Search for the cell housing the specified text and yield its [X, Y] center coordinate. 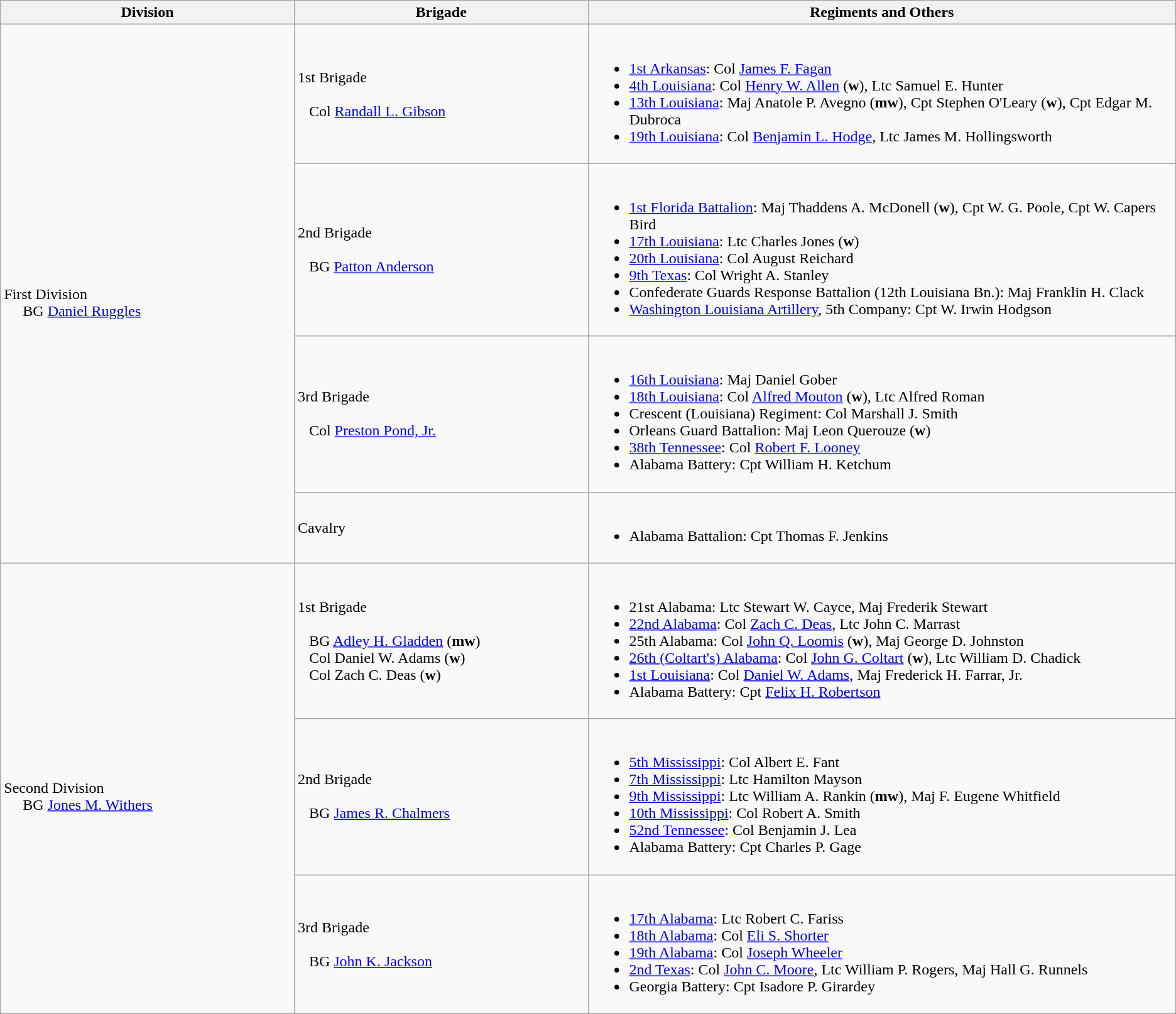
Cavalry [441, 528]
First Division BG Daniel Ruggles [148, 294]
1st Brigade BG Adley H. Gladden (mw) Col Daniel W. Adams (w) Col Zach C. Deas (w) [441, 641]
3rd Brigade Col Preston Pond, Jr. [441, 414]
Brigade [441, 13]
Division [148, 13]
Second Division BG Jones M. Withers [148, 788]
1st Brigade Col Randall L. Gibson [441, 94]
3rd Brigade BG John K. Jackson [441, 944]
2nd Brigade BG Patton Anderson [441, 250]
2nd Brigade BG James R. Chalmers [441, 797]
Regiments and Others [882, 13]
Alabama Battalion: Cpt Thomas F. Jenkins [882, 528]
